Locate the cell with the specified text and output its [x, y] center coordinate. 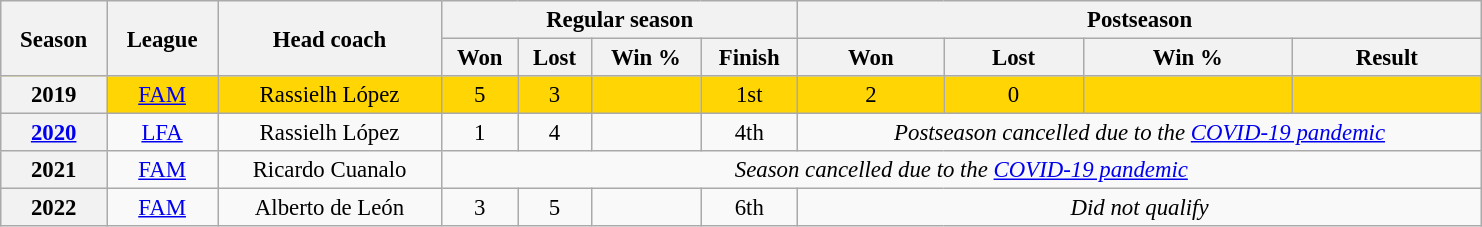
Result [1386, 58]
Ricardo Cuanalo [330, 170]
Alberto de León [330, 208]
LFA [162, 133]
2020 [54, 133]
Head coach [330, 38]
0 [1014, 95]
Season cancelled due to the COVID-19 pandemic [961, 170]
Did not qualify [1140, 208]
6th [750, 208]
1st [750, 95]
2022 [54, 208]
Finish [750, 58]
League [162, 38]
Regular season [619, 20]
Season [54, 38]
2021 [54, 170]
4 [554, 133]
4th [750, 133]
1 [480, 133]
Postseason cancelled due to the COVID-19 pandemic [1140, 133]
2019 [54, 95]
2 [871, 95]
Postseason [1140, 20]
